Provide the [x, y] coordinate of the cell's center where the given text is located.  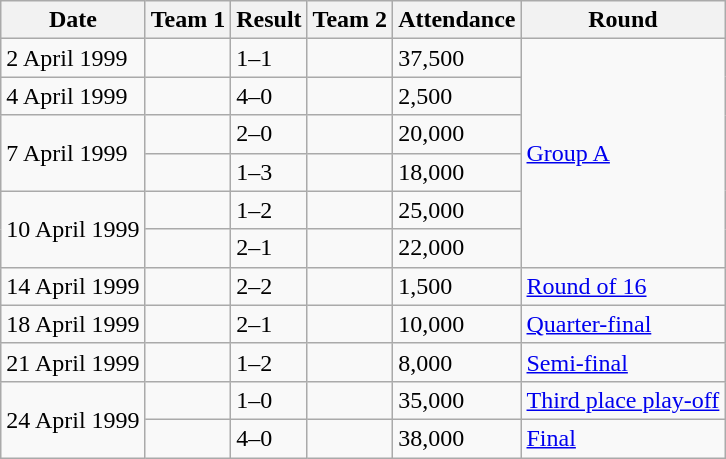
Semi-final [623, 362]
Date [73, 20]
20,000 [457, 134]
2–0 [269, 134]
8,000 [457, 362]
22,000 [457, 248]
Round [623, 20]
Team 1 [188, 20]
21 April 1999 [73, 362]
37,500 [457, 58]
10 April 1999 [73, 229]
2–2 [269, 286]
Final [623, 438]
18,000 [457, 172]
Team 2 [350, 20]
Quarter-final [623, 324]
1–1 [269, 58]
14 April 1999 [73, 286]
25,000 [457, 210]
Round of 16 [623, 286]
24 April 1999 [73, 419]
18 April 1999 [73, 324]
10,000 [457, 324]
2 April 1999 [73, 58]
2,500 [457, 96]
38,000 [457, 438]
Result [269, 20]
Attendance [457, 20]
35,000 [457, 400]
1,500 [457, 286]
Third place play-off [623, 400]
1–0 [269, 400]
Group A [623, 153]
1–3 [269, 172]
7 April 1999 [73, 153]
4 April 1999 [73, 96]
